Determine the (x, y) coordinate at the center of the cell enclosing the given text.  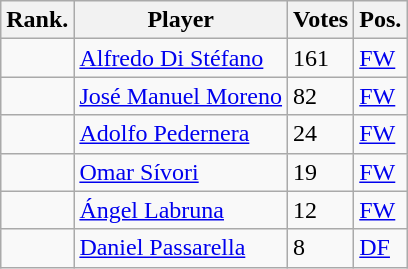
José Manuel Moreno (181, 96)
12 (321, 210)
Ángel Labruna (181, 210)
Alfredo Di Stéfano (181, 58)
Daniel Passarella (181, 248)
82 (321, 96)
Omar Sívori (181, 172)
Rank. (38, 20)
161 (321, 58)
19 (321, 172)
8 (321, 248)
DF (380, 248)
Player (181, 20)
Votes (321, 20)
Adolfo Pedernera (181, 134)
Pos. (380, 20)
24 (321, 134)
